Search for the cell housing the specified text and yield its (x, y) center coordinate. 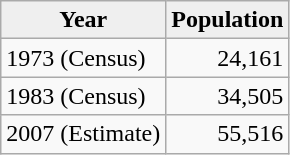
Year (84, 20)
24,161 (228, 58)
1983 (Census) (84, 96)
34,505 (228, 96)
1973 (Census) (84, 58)
Population (228, 20)
55,516 (228, 134)
2007 (Estimate) (84, 134)
